Determine the [X, Y] coordinate at the center of the cell enclosing the given text.  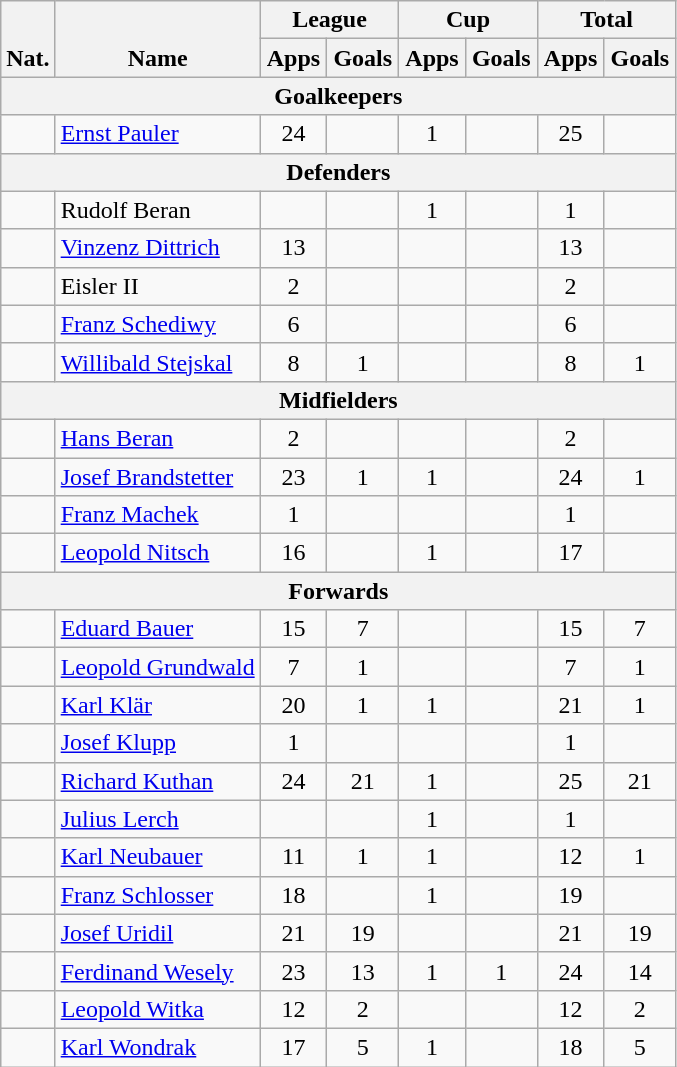
Nat. [28, 39]
Eduard Bauer [158, 629]
Total [606, 20]
16 [294, 553]
Richard Kuthan [158, 781]
Karl Neubauer [158, 857]
Karl Klär [158, 705]
20 [294, 705]
14 [640, 971]
Josef Uridil [158, 933]
Rudolf Beran [158, 210]
11 [294, 857]
Midfielders [338, 400]
Cup [468, 20]
Franz Schlosser [158, 895]
Ferdinand Wesely [158, 971]
Leopold Nitsch [158, 553]
Josef Brandstetter [158, 477]
Karl Wondrak [158, 1047]
Vinzenz Dittrich [158, 248]
League [330, 20]
Julius Lerch [158, 819]
Franz Schediwy [158, 324]
Name [158, 39]
Goalkeepers [338, 96]
Willibald Stejskal [158, 362]
Ernst Pauler [158, 134]
Franz Machek [158, 515]
Leopold Grundwald [158, 667]
Defenders [338, 172]
Josef Klupp [158, 743]
Eisler II [158, 286]
Forwards [338, 591]
Hans Beran [158, 438]
Leopold Witka [158, 1009]
